For the text-containing cell, return its midpoint in (x, y) coordinate format. 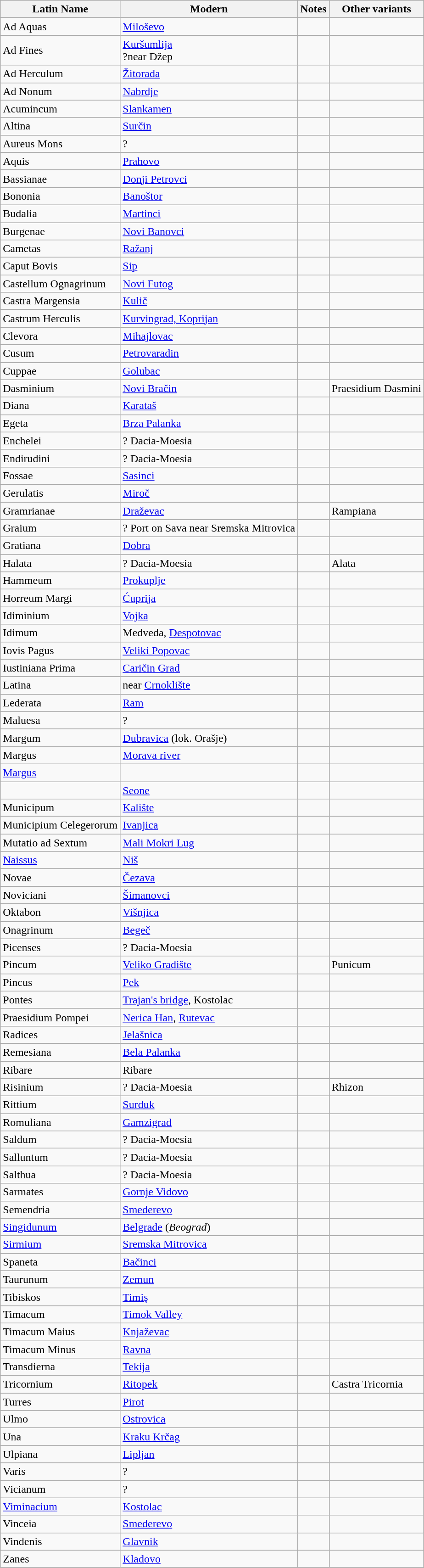
Ostrovica (209, 1419)
Veliko Gradište (209, 965)
Vindenis (61, 1541)
Iovis Pagus (61, 650)
Ulpiana (61, 1454)
Novi Banovci (209, 231)
Surčin (209, 126)
Horreum Margi (61, 598)
Margum (61, 738)
Timacum (61, 1314)
Kraku Krčag (209, 1437)
Acumincum (61, 109)
Prahovo (209, 161)
Noviciani (61, 895)
Vinceia (61, 1524)
Cuppae (61, 371)
Una (61, 1437)
near Crnoklište (209, 685)
Transdierna (61, 1367)
Sarmates (61, 1192)
Novi Futog (209, 284)
Gamzigrad (209, 1122)
Romuliana (61, 1122)
Niš (209, 860)
Ražanj (209, 249)
Tekija (209, 1367)
Castra Tricornia (376, 1384)
Halata (61, 563)
Kladovo (209, 1559)
Novi Bračin (209, 388)
Burgenae (61, 231)
Mutatio ad Sextum (61, 843)
Pincum (61, 965)
Municipium Celegerorum (61, 825)
Pek (209, 982)
Seone (209, 790)
Karataš (209, 406)
Ravna (209, 1349)
Aureus Mons (61, 144)
Praesidium Dasmini (376, 388)
Picenses (61, 947)
Timacum Minus (61, 1349)
Bačinci (209, 1262)
Pontes (61, 1000)
Medveđa, Despotovac (209, 633)
Donji Petrovci (209, 179)
Knjaževac (209, 1332)
Pincus (61, 982)
Oktabon (61, 913)
Trajan's bridge, Kostolac (209, 1000)
Rittium (61, 1105)
Sip (209, 266)
Alata (376, 563)
Saldum (61, 1140)
Kurvingrad, Koprijan (209, 319)
Višnjica (209, 913)
Aquis (61, 161)
Mihajlovac (209, 336)
Rhizon (376, 1087)
Spaneta (61, 1262)
Maluesa (61, 720)
Ad Aquas (61, 27)
Kalište (209, 808)
Praesidium Pompei (61, 1017)
Jelašnica (209, 1035)
Žitorađa (209, 74)
Ritopek (209, 1384)
Naissus (61, 860)
Radices (61, 1035)
Nerica Han, Rutevac (209, 1017)
Zemun (209, 1279)
Semendria (61, 1210)
Novae (61, 878)
Fossae (61, 476)
Čezava (209, 878)
Draževac (209, 511)
Morava river (209, 755)
Nabrdje (209, 91)
Vojka (209, 616)
Enchelei (61, 441)
Zanes (61, 1559)
Belgrade (Beograd) (209, 1227)
Gerulatis (61, 493)
Other variants (376, 9)
Ad Herculum (61, 74)
Dobra (209, 546)
Turres (61, 1402)
Viminacium (61, 1506)
Castra Margensia (61, 301)
Gornje Vidovo (209, 1192)
Banoštor (209, 196)
Castrum Herculis (61, 319)
Tibiskos (61, 1297)
Timacum Maius (61, 1332)
Vicianum (61, 1489)
Hammeum (61, 581)
Egeta (61, 423)
Dubravica (lok. Orašje) (209, 738)
Timiş (209, 1297)
Ram (209, 703)
Municipum (61, 808)
Varis (61, 1472)
Onagrinum (61, 930)
Risinium (61, 1087)
Graium (61, 528)
Brza Palanka (209, 423)
Idiminium (61, 616)
Cametas (61, 249)
Bononia (61, 196)
Sirmium (61, 1244)
Kulič (209, 301)
Pirot (209, 1402)
Castellum Ognagrinum (61, 284)
Ad Fines (61, 50)
Miroč (209, 493)
Caput Bovis (61, 266)
Diana (61, 406)
Singidunum (61, 1227)
Dasminium (61, 388)
Caričin Grad (209, 668)
Iustiniana Prima (61, 668)
Latin Name (61, 9)
Altina (61, 126)
Rampiana (376, 511)
Golubac (209, 371)
Sremska Mitrovica (209, 1244)
Budalia (61, 213)
Glavnik (209, 1541)
Ćuprija (209, 598)
Remesiana (61, 1052)
Latina (61, 685)
Mali Mokri Lug (209, 843)
Šimanovci (209, 895)
Surduk (209, 1105)
Punicum (376, 965)
Martinci (209, 213)
Ivanjica (209, 825)
Salluntum (61, 1157)
Kuršumlija?near Džep (209, 50)
Notes (313, 9)
Timok Valley (209, 1314)
Gramrianae (61, 511)
Begeč (209, 930)
Taurunum (61, 1279)
Kostolac (209, 1506)
Prokuplje (209, 581)
Ad Nonum (61, 91)
Ulmo (61, 1419)
Slankamen (209, 109)
Lederata (61, 703)
? Port on Sava near Sremska Mitrovica (209, 528)
Modern (209, 9)
Tricornium (61, 1384)
Idimum (61, 633)
Miloševo (209, 27)
Cusum (61, 353)
Clevora (61, 336)
Veliki Popovac (209, 650)
Gratiana (61, 546)
Sasinci (209, 476)
Endirudini (61, 458)
Bela Palanka (209, 1052)
Petrovaradin (209, 353)
Bassianae (61, 179)
Lipljan (209, 1454)
Salthua (61, 1175)
